Extract the (X, Y) coordinate from the center of the cell holding the provided text.  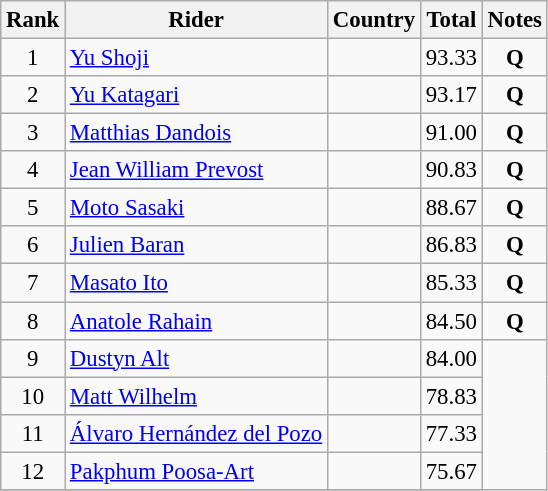
Yu Katagari (196, 95)
2 (33, 95)
93.33 (451, 58)
Matthias Dandois (196, 133)
9 (33, 358)
84.50 (451, 321)
Julien Baran (196, 245)
Country (374, 20)
6 (33, 245)
Pakphum Poosa-Art (196, 471)
93.17 (451, 95)
Total (451, 20)
Rider (196, 20)
84.00 (451, 358)
Yu Shoji (196, 58)
Rank (33, 20)
Notes (514, 20)
Matt Wilhelm (196, 396)
75.67 (451, 471)
91.00 (451, 133)
5 (33, 208)
85.33 (451, 283)
11 (33, 433)
3 (33, 133)
77.33 (451, 433)
86.83 (451, 245)
10 (33, 396)
12 (33, 471)
1 (33, 58)
78.83 (451, 396)
Anatole Rahain (196, 321)
90.83 (451, 170)
Moto Sasaki (196, 208)
Masato Ito (196, 283)
4 (33, 170)
8 (33, 321)
Jean William Prevost (196, 170)
88.67 (451, 208)
Dustyn Alt (196, 358)
Álvaro Hernández del Pozo (196, 433)
7 (33, 283)
